Provide the (x, y) coordinate of the cell's center where the given text is located.  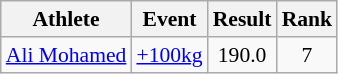
+100kg (169, 55)
Athlete (66, 19)
Result (242, 19)
Event (169, 19)
Ali Mohamed (66, 55)
7 (308, 55)
Rank (308, 19)
190.0 (242, 55)
